Find where the given text appears and provide that cell's center as (x, y) coordinate. 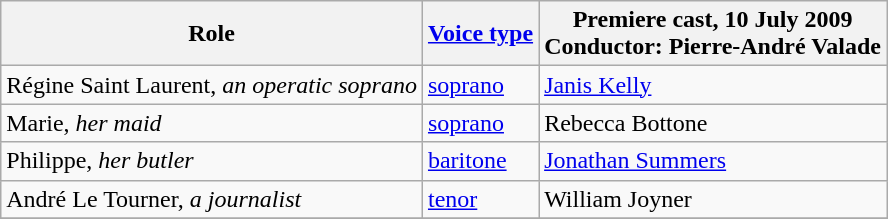
Role (212, 34)
Premiere cast, 10 July 2009Conductor: Pierre-André Valade (713, 34)
Jonathan Summers (713, 161)
Philippe, her butler (212, 161)
Régine Saint Laurent, an operatic soprano (212, 85)
Marie, her maid (212, 123)
Janis Kelly (713, 85)
William Joyner (713, 199)
tenor (480, 199)
baritone (480, 161)
Voice type (480, 34)
André Le Tourner, a journalist (212, 199)
Rebecca Bottone (713, 123)
